Determine the (X, Y) coordinate at the center of the cell enclosing the given text.  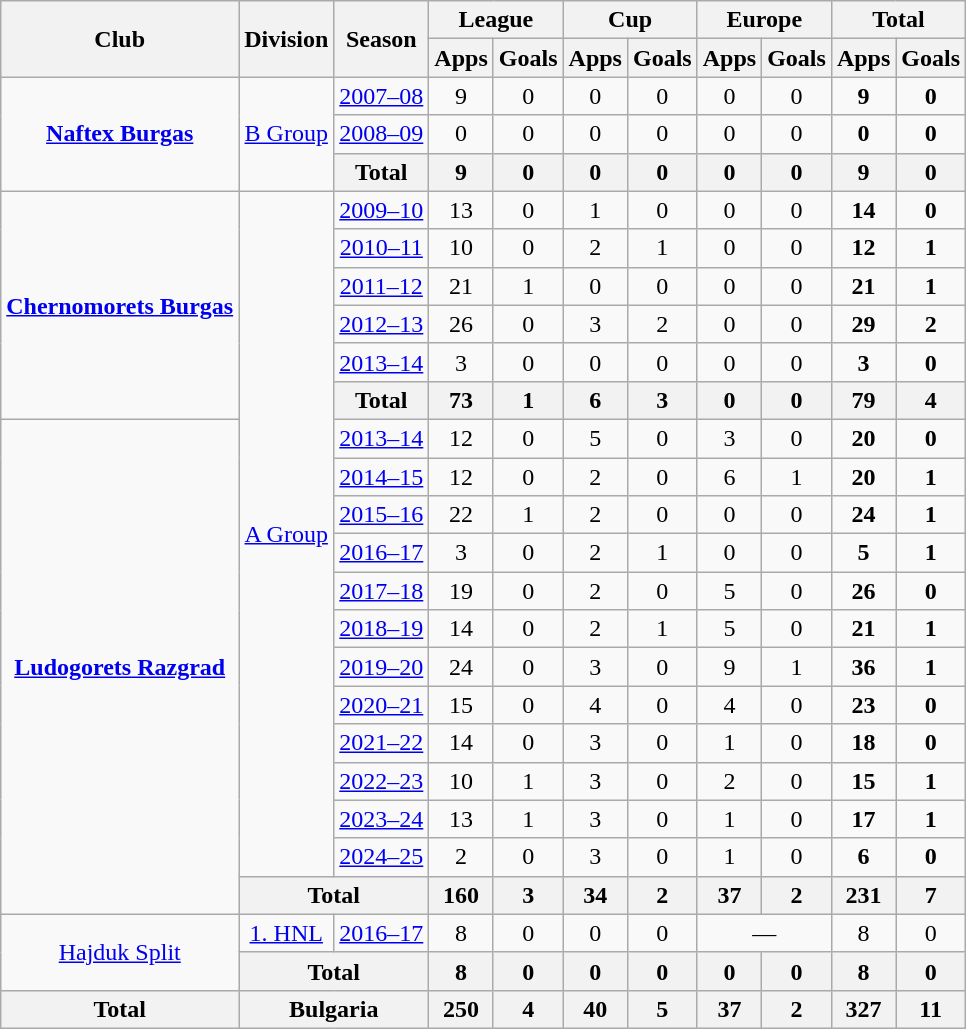
11 (931, 1009)
2018–19 (382, 629)
2008–09 (382, 134)
2019–20 (382, 667)
B Group (286, 134)
231 (863, 895)
2011–12 (382, 286)
2022–23 (382, 781)
2023–24 (382, 819)
Bulgaria (334, 1009)
40 (595, 1009)
Division (286, 39)
327 (863, 1009)
7 (931, 895)
34 (595, 895)
2024–25 (382, 857)
79 (863, 400)
A Group (286, 534)
Season (382, 39)
2012–13 (382, 324)
1. HNL (286, 933)
2009–10 (382, 210)
17 (863, 819)
22 (461, 515)
73 (461, 400)
36 (863, 667)
Naftex Burgas (120, 134)
2014–15 (382, 477)
Europe (764, 20)
2010–11 (382, 248)
160 (461, 895)
Club (120, 39)
23 (863, 705)
2020–21 (382, 705)
2007–08 (382, 96)
2015–16 (382, 515)
Hajduk Split (120, 952)
29 (863, 324)
Ludogorets Razgrad (120, 666)
250 (461, 1009)
18 (863, 743)
2017–18 (382, 591)
League (496, 20)
— (764, 933)
2021–22 (382, 743)
Cup (630, 20)
19 (461, 591)
Chernomorets Burgas (120, 305)
